Find where the given text appears and provide that cell's center as [x, y] coordinate. 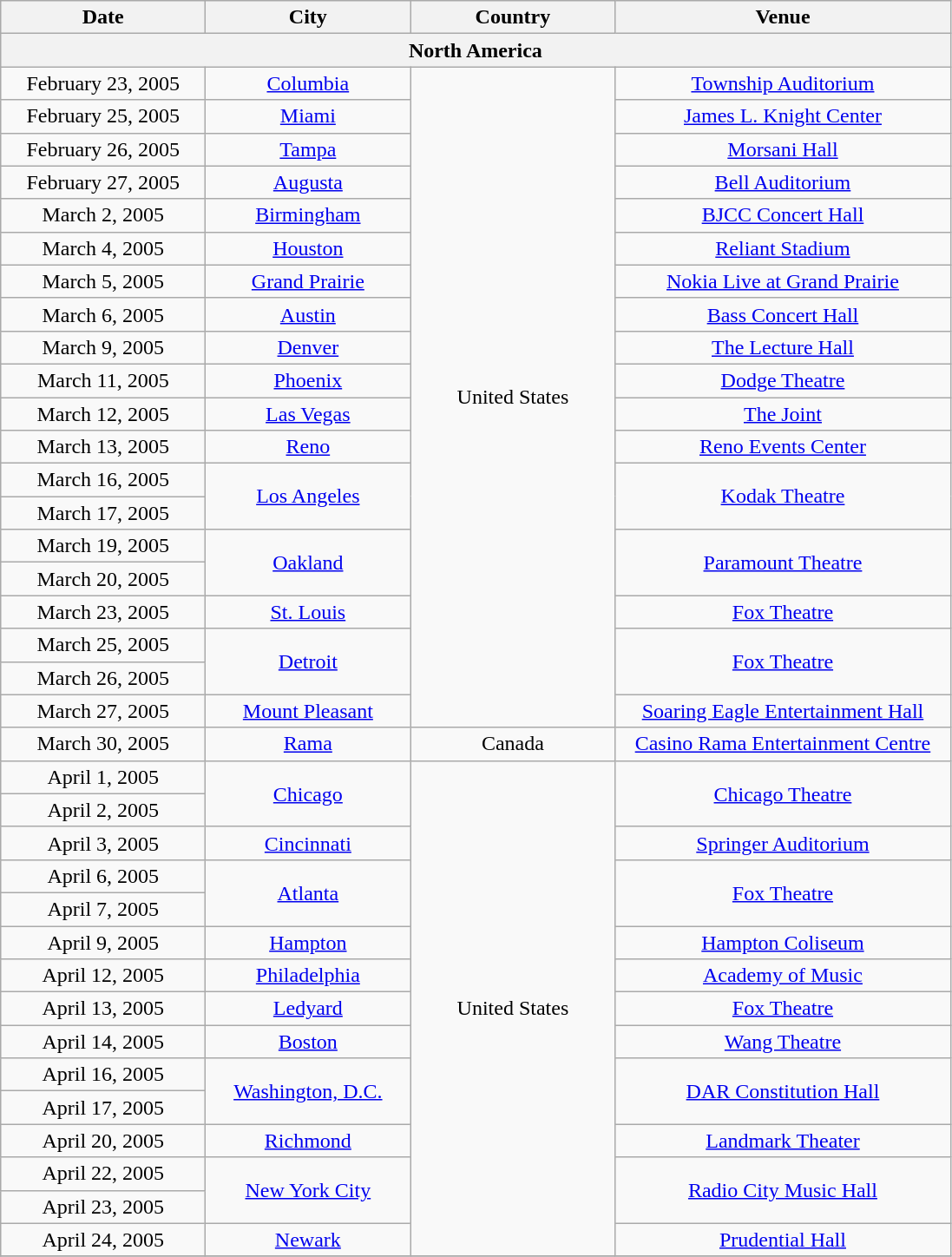
April 7, 2005 [103, 909]
Venue [783, 17]
Soaring Eagle Entertainment Hall [783, 711]
March 17, 2005 [103, 513]
DAR Constitution Hall [783, 1091]
March 23, 2005 [103, 612]
March 19, 2005 [103, 546]
Richmond [308, 1141]
April 13, 2005 [103, 1009]
Date [103, 17]
March 9, 2005 [103, 347]
Springer Auditorium [783, 843]
BJCC Concert Hall [783, 215]
Hampton Coliseum [783, 942]
April 12, 2005 [103, 976]
Nokia Live at Grand Prairie [783, 281]
Cincinnati [308, 843]
Paramount Theatre [783, 563]
February 26, 2005 [103, 149]
April 1, 2005 [103, 777]
March 5, 2005 [103, 281]
Township Auditorium [783, 83]
The Lecture Hall [783, 347]
Canada [513, 744]
The Joint [783, 414]
Casino Rama Entertainment Centre [783, 744]
Chicago [308, 793]
Columbia [308, 83]
Reno Events Center [783, 447]
March 13, 2005 [103, 447]
Birmingham [308, 215]
April 3, 2005 [103, 843]
April 6, 2005 [103, 876]
March 4, 2005 [103, 248]
February 25, 2005 [103, 116]
April 9, 2005 [103, 942]
Bass Concert Hall [783, 314]
North America [476, 50]
April 20, 2005 [103, 1141]
Mount Pleasant [308, 711]
Dodge Theatre [783, 380]
St. Louis [308, 612]
Austin [308, 314]
Los Angeles [308, 497]
April 23, 2005 [103, 1207]
March 2, 2005 [103, 215]
March 11, 2005 [103, 380]
Morsani Hall [783, 149]
Country [513, 17]
Kodak Theatre [783, 497]
City [308, 17]
James L. Knight Center [783, 116]
Wang Theatre [783, 1042]
Boston [308, 1042]
April 2, 2005 [103, 810]
New York City [308, 1190]
Miami [308, 116]
March 12, 2005 [103, 414]
April 17, 2005 [103, 1108]
Atlanta [308, 892]
Tampa [308, 149]
March 16, 2005 [103, 480]
February 27, 2005 [103, 182]
March 25, 2005 [103, 645]
Hampton [308, 942]
Radio City Music Hall [783, 1190]
March 26, 2005 [103, 678]
Denver [308, 347]
Grand Prairie [308, 281]
Washington, D.C. [308, 1091]
April 24, 2005 [103, 1240]
March 6, 2005 [103, 314]
Prudential Hall [783, 1240]
April 16, 2005 [103, 1075]
Bell Auditorium [783, 182]
Houston [308, 248]
February 23, 2005 [103, 83]
Philadelphia [308, 976]
Chicago Theatre [783, 793]
March 27, 2005 [103, 711]
Rama [308, 744]
April 22, 2005 [103, 1174]
Phoenix [308, 380]
Detroit [308, 661]
Las Vegas [308, 414]
March 20, 2005 [103, 579]
Landmark Theater [783, 1141]
Oakland [308, 563]
Academy of Music [783, 976]
Augusta [308, 182]
March 30, 2005 [103, 744]
April 14, 2005 [103, 1042]
Ledyard [308, 1009]
Reliant Stadium [783, 248]
Newark [308, 1240]
Reno [308, 447]
